Identify which cell holds the provided text, then report its [X, Y] central coordinate. 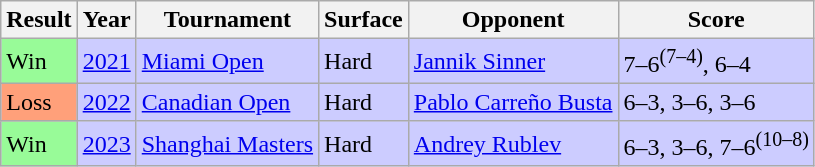
2022 [106, 102]
Tournament [227, 20]
Shanghai Masters [227, 144]
Pablo Carreño Busta [513, 102]
2021 [106, 62]
Jannik Sinner [513, 62]
7–6(7–4), 6–4 [716, 62]
Score [716, 20]
2023 [106, 144]
Year [106, 20]
Surface [364, 20]
6–3, 3–6, 3–6 [716, 102]
Canadian Open [227, 102]
Loss [39, 102]
Opponent [513, 20]
6–3, 3–6, 7–6(10–8) [716, 144]
Result [39, 20]
Andrey Rublev [513, 144]
Miami Open [227, 62]
